Return [x, y] of the center of cell containing provided text 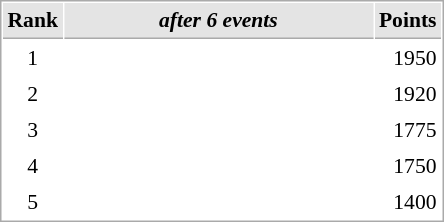
1950 [408, 57]
1 [32, 57]
2 [32, 93]
1775 [408, 129]
1400 [408, 201]
Rank [32, 21]
4 [32, 165]
3 [32, 129]
5 [32, 201]
1750 [408, 165]
Points [408, 21]
after 6 events [218, 21]
1920 [408, 93]
